Provide the [X, Y] coordinate of the cell's center where the given text is located.  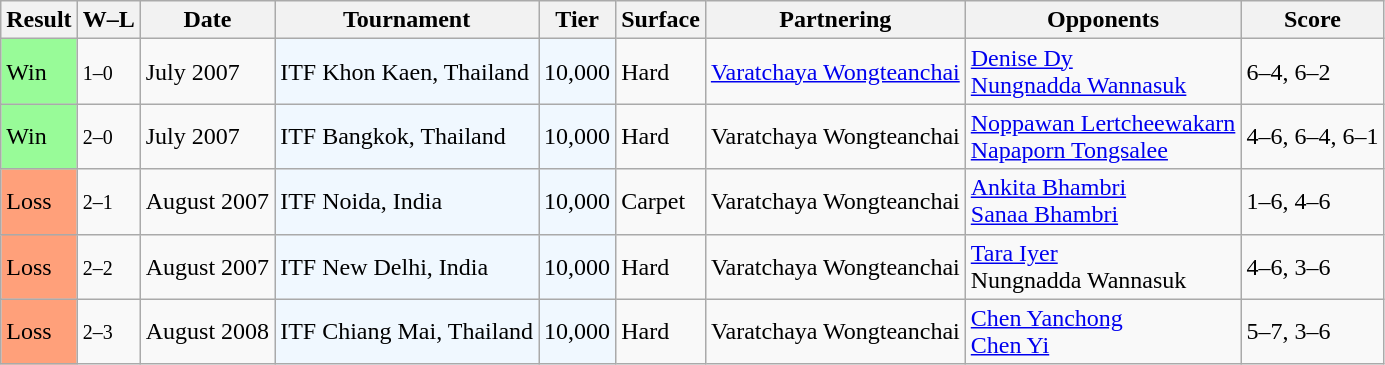
ITF Chiang Mai, Thailand [407, 332]
Tournament [407, 20]
Ankita Bhambri Sanaa Bhambri [1103, 202]
Carpet [661, 202]
6–4, 6–2 [1312, 72]
Score [1312, 20]
Date [207, 20]
Tier [578, 20]
2–1 [108, 202]
4–6, 6–4, 6–1 [1312, 136]
2–0 [108, 136]
5–7, 3–6 [1312, 332]
4–6, 3–6 [1312, 266]
Noppawan Lertcheewakarn Napaporn Tongsalee [1103, 136]
W–L [108, 20]
Denise Dy Nungnadda Wannasuk [1103, 72]
Opponents [1103, 20]
ITF Noida, India [407, 202]
Partnering [835, 20]
ITF Bangkok, Thailand [407, 136]
1–6, 4–6 [1312, 202]
ITF New Delhi, India [407, 266]
1–0 [108, 72]
Tara Iyer Nungnadda Wannasuk [1103, 266]
Surface [661, 20]
Result [39, 20]
2–2 [108, 266]
August 2008 [207, 332]
Chen Yanchong Chen Yi [1103, 332]
2–3 [108, 332]
ITF Khon Kaen, Thailand [407, 72]
